Identify which cell holds the provided text, then report its (X, Y) central coordinate. 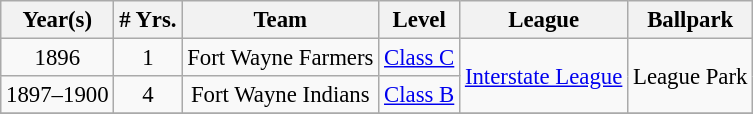
# Yrs. (148, 20)
4 (148, 95)
1 (148, 58)
League Park (690, 76)
Level (420, 20)
Class C (420, 58)
Year(s) (58, 20)
League (544, 20)
Fort Wayne Farmers (280, 58)
Team (280, 20)
1897–1900 (58, 95)
Class B (420, 95)
Fort Wayne Indians (280, 95)
1896 (58, 58)
Interstate League (544, 76)
Ballpark (690, 20)
